For the text-containing cell, return its midpoint in [X, Y] coordinate format. 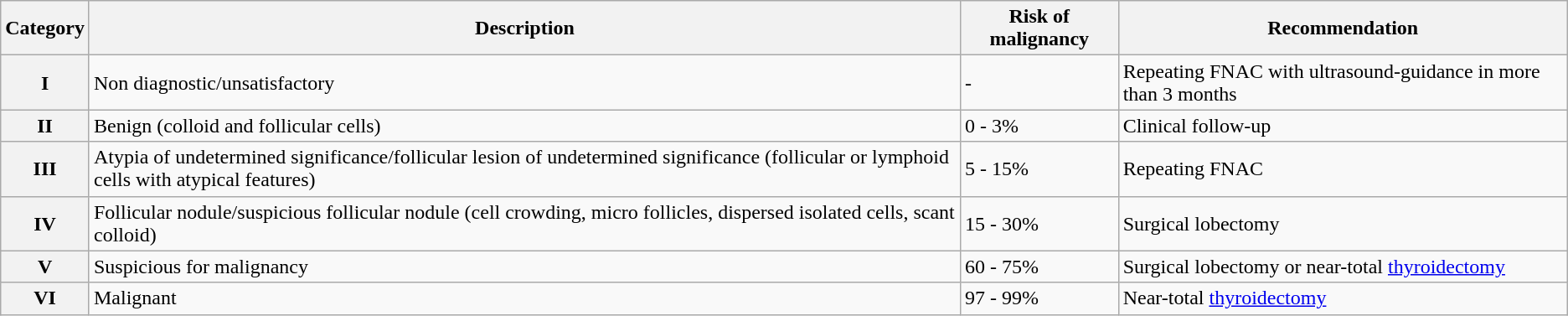
Malignant [524, 298]
Near-total thyroidectomy [1343, 298]
Follicular nodule/suspicious follicular nodule (cell crowding, micro follicles, dispersed isolated cells, scant colloid) [524, 223]
Atypia of undetermined significance/follicular lesion of undetermined significance (follicular or lymphoid cells with atypical features) [524, 169]
- [1039, 82]
IV [45, 223]
I [45, 82]
Suspicious for malignancy [524, 267]
II [45, 126]
Risk of malignancy [1039, 28]
Repeating FNAC [1343, 169]
Non diagnostic/unsatisfactory [524, 82]
III [45, 169]
15 - 30% [1039, 223]
Clinical follow-up [1343, 126]
Description [524, 28]
Category [45, 28]
V [45, 267]
0 - 3% [1039, 126]
Recommendation [1343, 28]
5 - 15% [1039, 169]
Benign (colloid and follicular cells) [524, 126]
60 - 75% [1039, 267]
Surgical lobectomy [1343, 223]
97 - 99% [1039, 298]
Repeating FNAC with ultrasound-guidance in more than 3 months [1343, 82]
VI [45, 298]
Surgical lobectomy or near-total thyroidectomy [1343, 267]
